Locate the cell with the specified text and output its (X, Y) center coordinate. 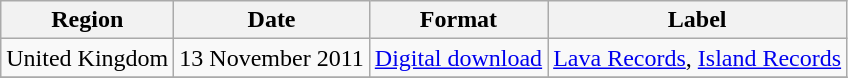
Label (698, 20)
United Kingdom (88, 58)
Region (88, 20)
13 November 2011 (272, 58)
Date (272, 20)
Digital download (458, 58)
Lava Records, Island Records (698, 58)
Format (458, 20)
